Return the [X, Y] coordinate for the center point of the cell that contains the specified text.  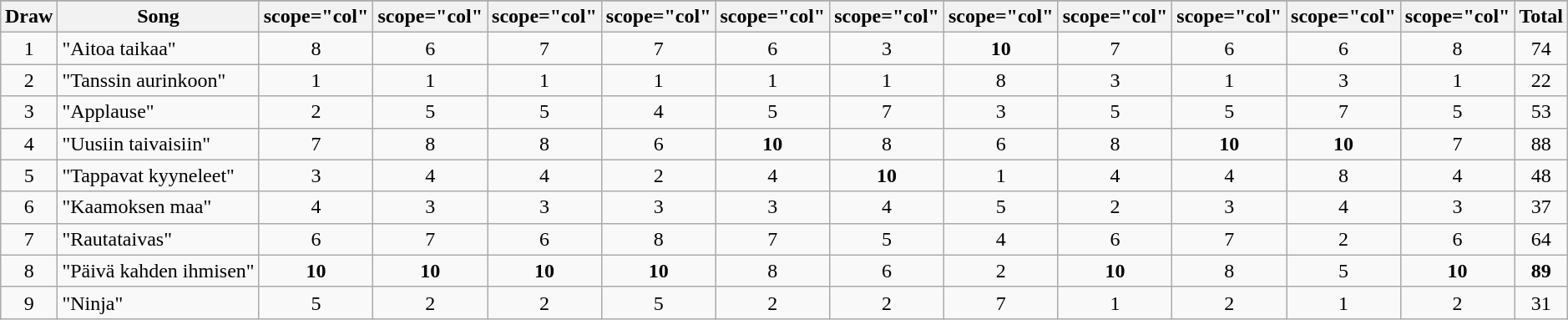
"Tappavat kyyneleet" [159, 175]
"Applause" [159, 112]
37 [1541, 207]
Total [1541, 17]
9 [28, 302]
"Rautataivas" [159, 239]
89 [1541, 271]
48 [1541, 175]
"Aitoa taikaa" [159, 48]
64 [1541, 239]
31 [1541, 302]
"Tanssin aurinkoon" [159, 80]
"Kaamoksen maa" [159, 207]
Draw [28, 17]
"Ninja" [159, 302]
88 [1541, 144]
Song [159, 17]
"Uusiin taivaisiin" [159, 144]
74 [1541, 48]
53 [1541, 112]
22 [1541, 80]
"Päivä kahden ihmisen" [159, 271]
